Pinpoint the cell where the given text exists, returning its [x, y] midpoint coordinate. 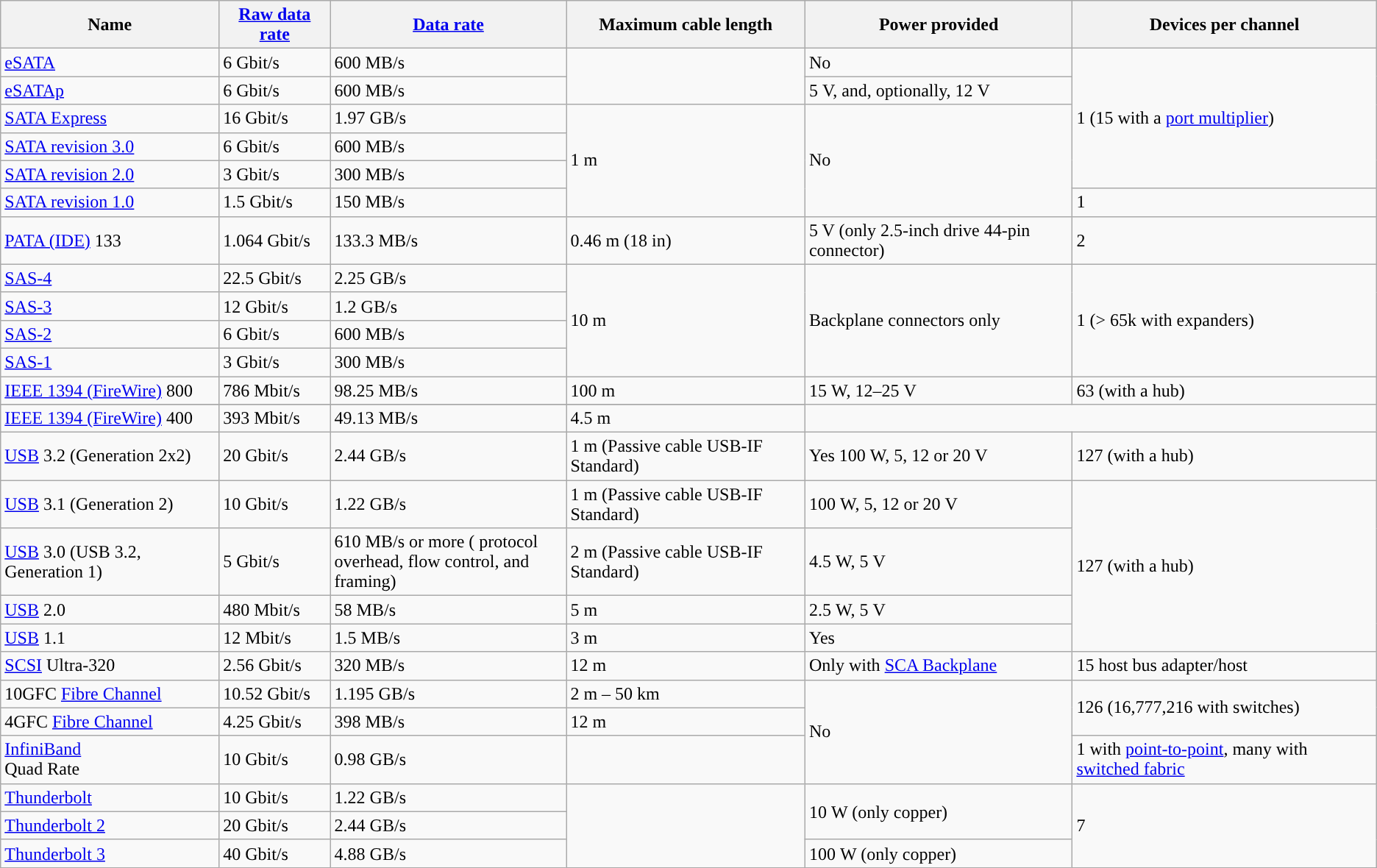
5 V (only 2.5-inch drive 44-pin connector) [939, 240]
USB 2.0 [110, 610]
15 host bus adapter/host [1224, 666]
10GFC Fibre Channel [110, 694]
SATA revision 2.0 [110, 174]
1 (> 65k with expanders) [1224, 320]
10.52 Gbit/s [275, 694]
1.97 GB/s [449, 118]
126 (16,777,216 with switches) [1224, 708]
1.195 GB/s [449, 694]
SAS-1 [110, 362]
SATA Express [110, 118]
Devices per channel [1224, 25]
Maximum cable length [686, 25]
Raw data rate [275, 25]
USB 1.1 [110, 638]
12 Mbit/s [275, 638]
eSATA [110, 63]
IEEE 1394 (FireWire) 800 [110, 391]
Only with SCA Backplane [939, 666]
1.5 Gbit/s [275, 202]
7 [1224, 825]
58 MB/s [449, 610]
4GFC Fibre Channel [110, 722]
49.13 MB/s [449, 419]
5 m [686, 610]
4.5 W, 5 V [939, 562]
2 m (Passive cable USB-IF Standard) [686, 562]
SATA revision 1.0 [110, 202]
63 (with a hub) [1224, 391]
USB 3.0 (USB 3.2, Generation 1) [110, 562]
SCSI Ultra-320 [110, 666]
5 V, and, optionally, 12 V [939, 90]
22.5 Gbit/s [275, 278]
16 Gbit/s [275, 118]
4.25 Gbit/s [275, 722]
Thunderbolt 3 [110, 853]
398 MB/s [449, 722]
1.2 GB/s [449, 306]
Name [110, 25]
15 W, 12–25 V [939, 391]
Yes [939, 638]
786 Mbit/s [275, 391]
3 m [686, 638]
100 W (only copper) [939, 853]
2.25 GB/s [449, 278]
320 MB/s [449, 666]
Yes 100 W, 5, 12 or 20 V [939, 456]
133.3 MB/s [449, 240]
1.5 MB/s [449, 638]
Thunderbolt [110, 797]
2.5 W, 5 V [939, 610]
Thunderbolt 2 [110, 825]
100 W, 5, 12 or 20 V [939, 505]
0.46 m (18 in) [686, 240]
2 [1224, 240]
10 m [686, 320]
393 Mbit/s [275, 419]
eSATAp [110, 90]
Power provided [939, 25]
USB 3.2 (Generation 2x2) [110, 456]
0.98 GB/s [449, 759]
10 W (only copper) [939, 811]
2.56 Gbit/s [275, 666]
4.88 GB/s [449, 853]
100 m [686, 391]
PATA (IDE) 133 [110, 240]
610 MB/s or more ( protocol overhead, flow control, and framing) [449, 562]
Data rate [449, 25]
480 Mbit/s [275, 610]
InfiniBandQuad Rate [110, 759]
40 Gbit/s [275, 853]
SAS-2 [110, 334]
4.5 m [686, 419]
1 with point-to-point, many with switched fabric [1224, 759]
Backplane connectors only [939, 320]
5 Gbit/s [275, 562]
1 m [686, 160]
USB 3.1 (Generation 2) [110, 505]
1.064 Gbit/s [275, 240]
SAS-4 [110, 278]
2 m – 50 km [686, 694]
SAS-3 [110, 306]
IEEE 1394 (FireWire) 400 [110, 419]
98.25 MB/s [449, 391]
1 [1224, 202]
SATA revision 3.0 [110, 146]
12 Gbit/s [275, 306]
150 MB/s [449, 202]
1 (15 with a port multiplier) [1224, 118]
